Determine the (X, Y) coordinate at the center of the cell enclosing the given text.  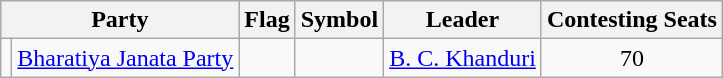
B. C. Khanduri (463, 58)
Contesting Seats (632, 20)
Leader (463, 20)
Bharatiya Janata Party (126, 58)
Flag (267, 20)
Party (120, 20)
Symbol (339, 20)
70 (632, 58)
